Extract the (X, Y) coordinate from the center of the cell holding the provided text.  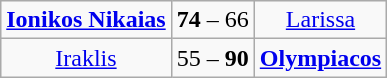
74 – 66 (212, 20)
Larissa (320, 20)
Ionikos Nikaias (86, 20)
55 – 90 (212, 58)
Olympiacos (320, 58)
Iraklis (86, 58)
